Provide the [X, Y] coordinate of the cell's center where the given text is located.  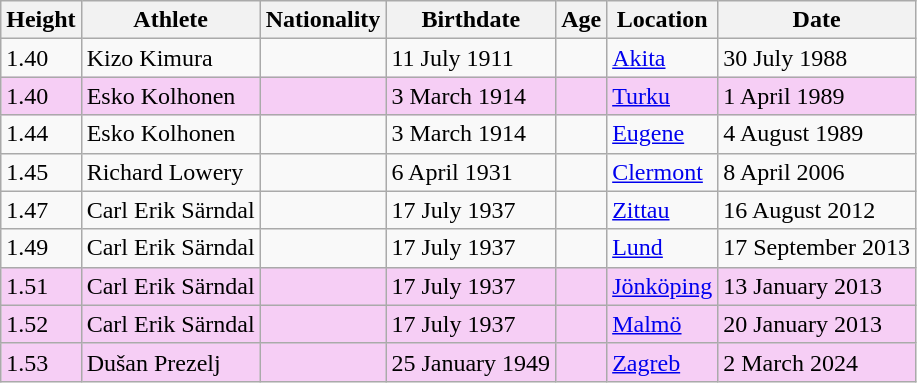
17 September 2013 [817, 248]
1.51 [41, 286]
1.52 [41, 324]
Richard Lowery [170, 172]
1.44 [41, 134]
Akita [662, 58]
13 January 2013 [817, 286]
Date [817, 20]
Athlete [170, 20]
16 August 2012 [817, 210]
Location [662, 20]
Clermont [662, 172]
Zagreb [662, 362]
4 August 1989 [817, 134]
2 March 2024 [817, 362]
Turku [662, 96]
1.53 [41, 362]
Height [41, 20]
30 July 1988 [817, 58]
20 January 2013 [817, 324]
Dušan Prezelj [170, 362]
Age [582, 20]
Eugene [662, 134]
Lund [662, 248]
Birthdate [471, 20]
1.49 [41, 248]
Nationality [323, 20]
25 January 1949 [471, 362]
Kizo Kimura [170, 58]
Zittau [662, 210]
1.47 [41, 210]
Malmö [662, 324]
6 April 1931 [471, 172]
Jönköping [662, 286]
11 July 1911 [471, 58]
8 April 2006 [817, 172]
1.45 [41, 172]
1 April 1989 [817, 96]
